Search for the cell housing the specified text and yield its (X, Y) center coordinate. 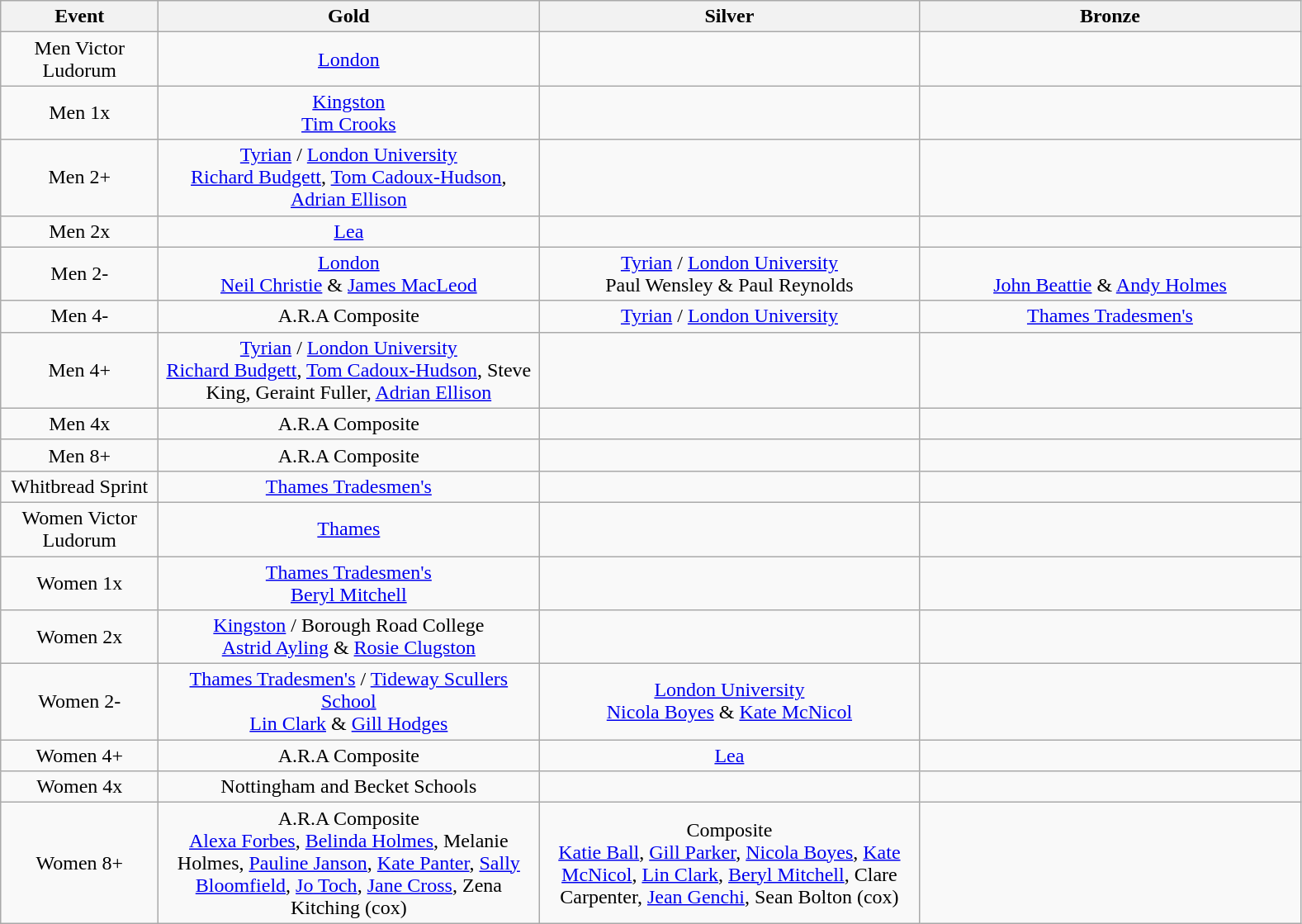
Nottingham and Becket Schools (348, 787)
Men 8+ (79, 455)
Women 4x (79, 787)
Tyrian / London UniversityPaul Wensley & Paul Reynolds (730, 274)
Tyrian / London UniversityRichard Budgett, Tom Cadoux-Hudson, Steve King, Geraint Fuller, Adrian Ellison (348, 370)
Bronze (1110, 17)
Tyrian / London University (730, 316)
Men 1x (79, 112)
LondonNeil Christie & James MacLeod (348, 274)
Men Victor Ludorum (79, 59)
Thames (348, 528)
Women 1x (79, 583)
Tyrian / London University Richard Budgett, Tom Cadoux-Hudson, Adrian Ellison (348, 178)
Women Victor Ludorum (79, 528)
Women 8+ (79, 863)
Gold (348, 17)
Men 4x (79, 424)
Women 2x (79, 637)
Event (79, 17)
Silver (730, 17)
Men 4+ (79, 370)
Men 2x (79, 231)
London (348, 59)
A.R.A CompositeAlexa Forbes, Belinda Holmes, Melanie Holmes, Pauline Janson, Kate Panter, Sally Bloomfield, Jo Toch, Jane Cross, Zena Kitching (cox) (348, 863)
CompositeKatie Ball, Gill Parker, Nicola Boyes, Kate McNicol, Lin Clark, Beryl Mitchell, Clare Carpenter, Jean Genchi, Sean Bolton (cox) (730, 863)
Women 4+ (79, 756)
Women 2- (79, 702)
John Beattie & Andy Holmes (1110, 274)
Thames Tradesmen's / Tideway Scullers SchoolLin Clark & Gill Hodges (348, 702)
Kingston / Borough Road CollegeAstrid Ayling & Rosie Clugston (348, 637)
Men 2+ (79, 178)
Men 2- (79, 274)
London UniversityNicola Boyes & Kate McNicol (730, 702)
Men 4- (79, 316)
Thames Tradesmen'sBeryl Mitchell (348, 583)
Whitbread Sprint (79, 486)
KingstonTim Crooks (348, 112)
